Capture the cell that displays the provided text and extract its (x, y) central coordinate. 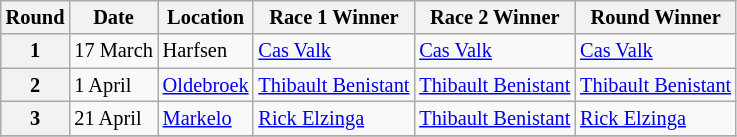
Location (206, 17)
17 March (113, 51)
3 (36, 118)
Round Winner (656, 17)
Round (36, 17)
21 April (113, 118)
1 (36, 51)
Date (113, 17)
1 April (113, 85)
Race 1 Winner (334, 17)
Race 2 Winner (494, 17)
2 (36, 85)
Oldebroek (206, 85)
Harfsen (206, 51)
Markelo (206, 118)
